Find where the given text appears and provide that cell's center as [x, y] coordinate. 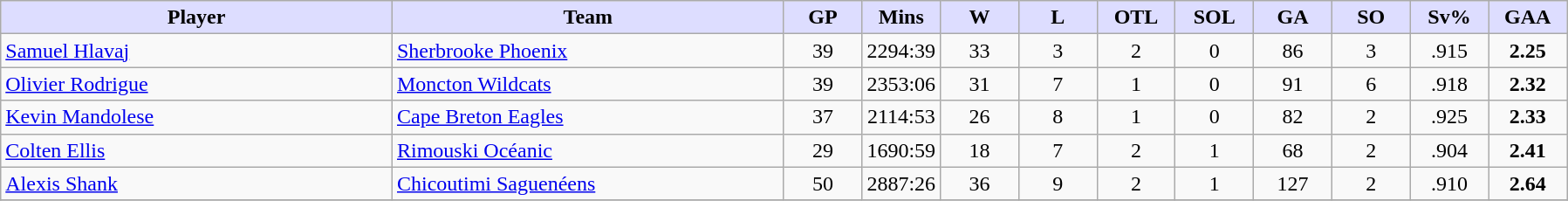
Sv% [1449, 17]
GA [1293, 17]
127 [1293, 184]
W [980, 17]
.915 [1449, 51]
18 [980, 150]
2887:26 [901, 184]
31 [980, 84]
SOL [1215, 17]
6 [1371, 84]
Kevin Mandolese [197, 117]
2353:06 [901, 84]
Rimouski Océanic [588, 150]
50 [823, 184]
86 [1293, 51]
2.64 [1528, 184]
2294:39 [901, 51]
1690:59 [901, 150]
Colten Ellis [197, 150]
.904 [1449, 150]
.918 [1449, 84]
Olivier Rodrigue [197, 84]
91 [1293, 84]
L [1058, 17]
Alexis Shank [197, 184]
GAA [1528, 17]
36 [980, 184]
2.25 [1528, 51]
2.41 [1528, 150]
2.32 [1528, 84]
GP [823, 17]
8 [1058, 117]
Team [588, 17]
SO [1371, 17]
Samuel Hlavaj [197, 51]
29 [823, 150]
Moncton Wildcats [588, 84]
2114:53 [901, 117]
Sherbrooke Phoenix [588, 51]
37 [823, 117]
68 [1293, 150]
9 [1058, 184]
33 [980, 51]
Player [197, 17]
OTL [1136, 17]
2.33 [1528, 117]
Chicoutimi Saguenéens [588, 184]
82 [1293, 117]
.925 [1449, 117]
Mins [901, 17]
Cape Breton Eagles [588, 117]
.910 [1449, 184]
26 [980, 117]
